Scan for the cell matching the given text and deliver its (X, Y) coordinate at center. 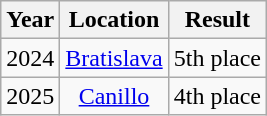
Bratislava (114, 58)
Result (217, 20)
2024 (30, 58)
2025 (30, 96)
Location (114, 20)
4th place (217, 96)
5th place (217, 58)
Canillo (114, 96)
Year (30, 20)
